Scan for the cell matching the given text and deliver its [x, y] coordinate at center. 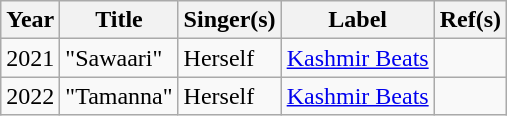
"Sawaari" [119, 58]
2022 [30, 96]
Singer(s) [230, 20]
"Tamanna" [119, 96]
Ref(s) [470, 20]
Label [358, 20]
Title [119, 20]
Year [30, 20]
2021 [30, 58]
